Return [x, y] of the center of cell containing provided text 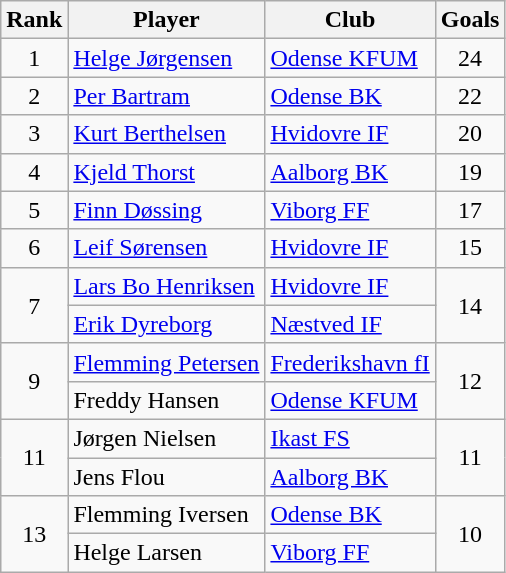
14 [470, 305]
Player [166, 20]
Rank [34, 20]
17 [470, 210]
3 [34, 134]
Helge Jørgensen [166, 58]
Kurt Berthelsen [166, 134]
Flemming Iversen [166, 515]
Helge Larsen [166, 553]
5 [34, 210]
15 [470, 248]
Erik Dyreborg [166, 324]
Lars Bo Henriksen [166, 286]
7 [34, 305]
6 [34, 248]
Næstved IF [350, 324]
2 [34, 96]
4 [34, 172]
Goals [470, 20]
19 [470, 172]
13 [34, 534]
Kjeld Thorst [166, 172]
Flemming Petersen [166, 362]
24 [470, 58]
Finn Døssing [166, 210]
9 [34, 381]
10 [470, 534]
Per Bartram [166, 96]
1 [34, 58]
Frederikshavn fI [350, 362]
Leif Sørensen [166, 248]
Jens Flou [166, 477]
20 [470, 134]
Ikast FS [350, 438]
Jørgen Nielsen [166, 438]
22 [470, 96]
Club [350, 20]
12 [470, 381]
Freddy Hansen [166, 400]
